Search for the cell housing the specified text and yield its (x, y) center coordinate. 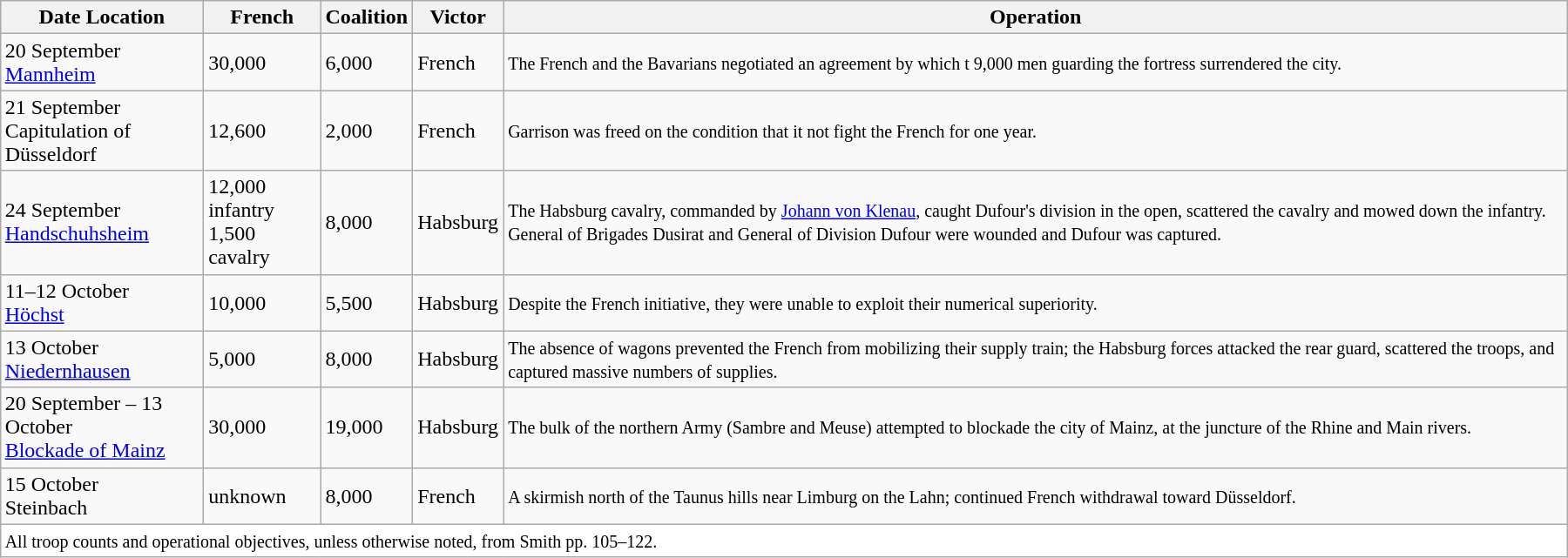
20 September Mannheim (101, 63)
Garrison was freed on the condition that it not fight the French for one year. (1036, 131)
Coalition (367, 17)
20 September – 13 October Blockade of Mainz (101, 427)
10,000 (262, 303)
Date Location (101, 17)
Victor (458, 17)
Operation (1036, 17)
12,600 (262, 131)
24 September Handschuhsheim (101, 223)
A skirmish north of the Taunus hills near Limburg on the Lahn; continued French withdrawal toward Düsseldorf. (1036, 496)
21 SeptemberCapitulation of Düsseldorf (101, 131)
5,000 (262, 359)
All troop counts and operational objectives, unless otherwise noted, from Smith pp. 105–122. (784, 541)
13 OctoberNiedernhausen (101, 359)
5,500 (367, 303)
19,000 (367, 427)
11–12 October Höchst (101, 303)
15 October Steinbach (101, 496)
2,000 (367, 131)
The bulk of the northern Army (Sambre and Meuse) attempted to blockade the city of Mainz, at the juncture of the Rhine and Main rivers. (1036, 427)
12,000 infantry 1,500 cavalry (262, 223)
unknown (262, 496)
6,000 (367, 63)
Despite the French initiative, they were unable to exploit their numerical superiority. (1036, 303)
The French and the Bavarians negotiated an agreement by which t 9,000 men guarding the fortress surrendered the city. (1036, 63)
